Pinpoint the cell where the given text exists, returning its (X, Y) midpoint coordinate. 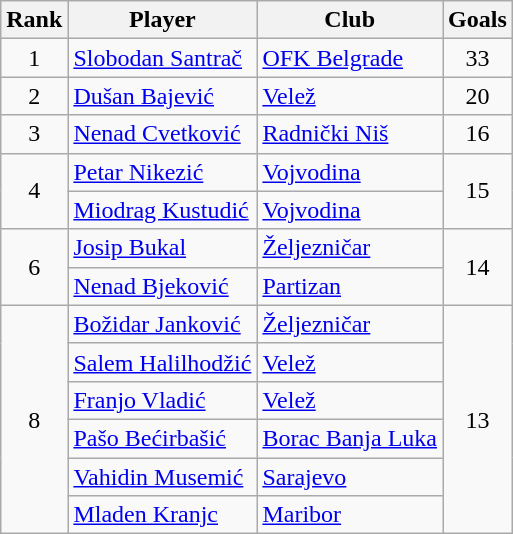
Partizan (350, 286)
Vahidin Musemić (162, 477)
Nenad Bjeković (162, 286)
Pašo Bećirbašić (162, 438)
Sarajevo (350, 477)
20 (478, 96)
Goals (478, 20)
Club (350, 20)
Božidar Janković (162, 324)
Nenad Cvetković (162, 134)
Borac Banja Luka (350, 438)
Player (162, 20)
33 (478, 58)
15 (478, 191)
Rank (34, 20)
Petar Nikezić (162, 172)
1 (34, 58)
14 (478, 267)
Miodrag Kustudić (162, 210)
13 (478, 419)
Dušan Bajević (162, 96)
Maribor (350, 515)
Salem Halilhodžić (162, 362)
Slobodan Santrač (162, 58)
3 (34, 134)
Radnički Niš (350, 134)
6 (34, 267)
Franjo Vladić (162, 400)
2 (34, 96)
Josip Bukal (162, 248)
4 (34, 191)
OFK Belgrade (350, 58)
8 (34, 419)
16 (478, 134)
Mladen Kranjc (162, 515)
